For the text-containing cell, return its midpoint in [X, Y] coordinate format. 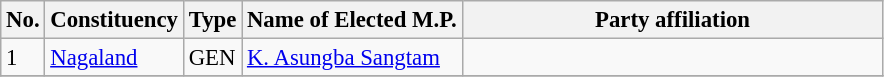
No. [23, 20]
Nagaland [114, 58]
GEN [212, 58]
Type [212, 20]
Party affiliation [672, 20]
Constituency [114, 20]
Name of Elected M.P. [352, 20]
1 [23, 58]
K. Asungba Sangtam [352, 58]
